From the cell containing the given text, extract its center point as (X, Y) coordinate. 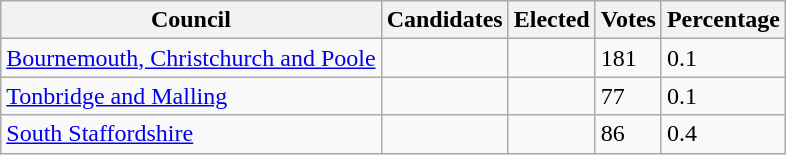
Votes (628, 20)
86 (628, 134)
181 (628, 58)
Elected (552, 20)
Candidates (444, 20)
77 (628, 96)
Tonbridge and Malling (191, 96)
South Staffordshire (191, 134)
Percentage (723, 20)
0.4 (723, 134)
Council (191, 20)
Bournemouth, Christchurch and Poole (191, 58)
